From the cell containing the given text, extract its center point as [x, y] coordinate. 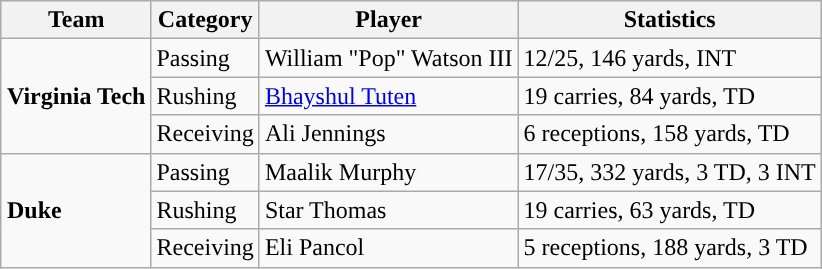
Player [388, 20]
12/25, 146 yards, INT [670, 58]
William "Pop" Watson III [388, 58]
Maalik Murphy [388, 172]
19 carries, 63 yards, TD [670, 210]
Virginia Tech [76, 96]
17/35, 332 yards, 3 TD, 3 INT [670, 172]
6 receptions, 158 yards, TD [670, 134]
5 receptions, 188 yards, 3 TD [670, 248]
19 carries, 84 yards, TD [670, 96]
Ali Jennings [388, 134]
Duke [76, 210]
Eli Pancol [388, 248]
Bhayshul Tuten [388, 96]
Statistics [670, 20]
Category [205, 20]
Star Thomas [388, 210]
Team [76, 20]
